Search for the cell housing the specified text and yield its [x, y] center coordinate. 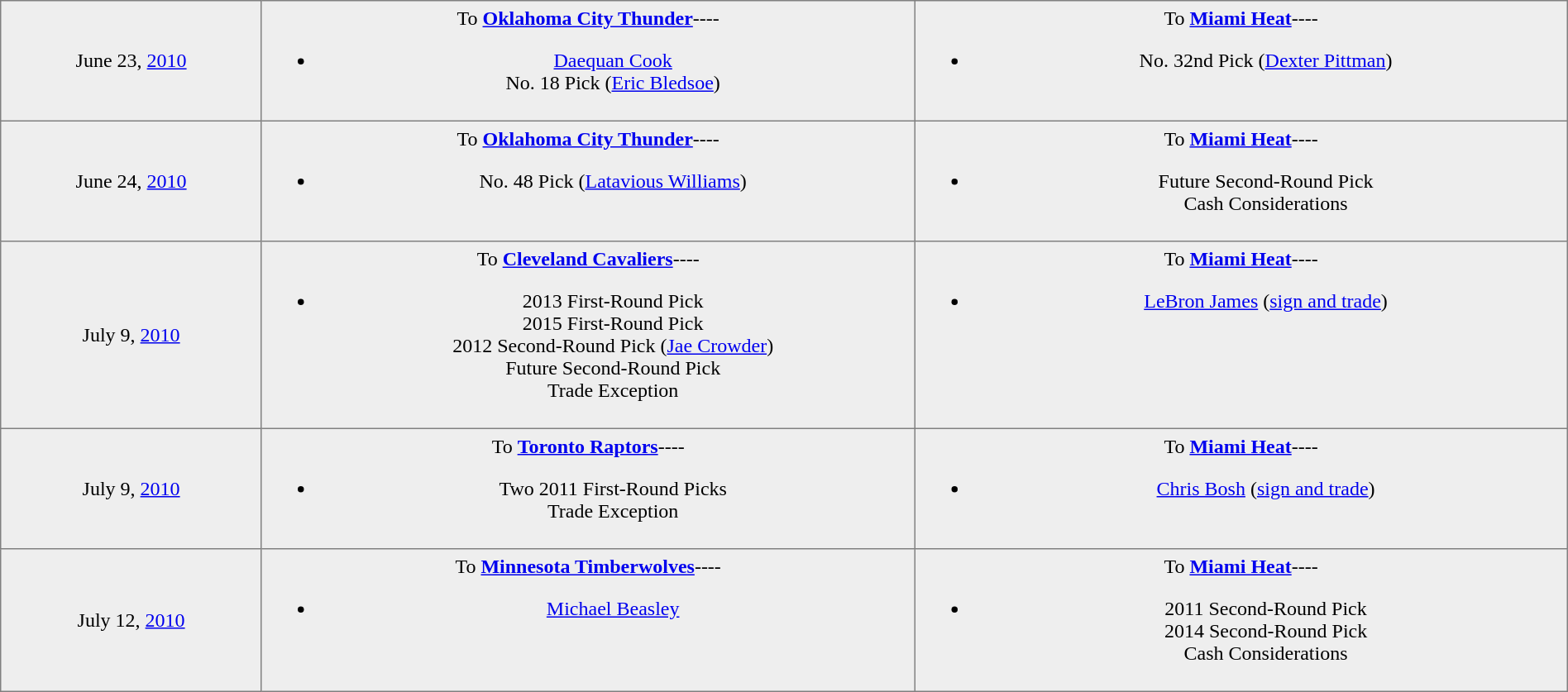
To Toronto Raptors----Two 2011 First-Round PicksTrade Exception [587, 489]
To Minnesota Timberwolves---- Michael Beasley [587, 620]
June 23, 2010 [131, 61]
To Miami Heat---- Chris Bosh (sign and trade) [1241, 489]
To Miami Heat----2011 Second-Round Pick2014 Second-Round PickCash Considerations [1241, 620]
To Oklahoma City Thunder----No. 48 Pick (Latavious Williams) [587, 181]
To Miami Heat----Future Second-Round PickCash Considerations [1241, 181]
June 24, 2010 [131, 181]
To Miami Heat---- LeBron James (sign and trade) [1241, 335]
July 12, 2010 [131, 620]
To Cleveland Cavaliers----2013 First-Round Pick2015 First-Round Pick2012 Second-Round Pick (Jae Crowder)Future Second-Round PickTrade Exception [587, 335]
To Oklahoma City Thunder---- Daequan CookNo. 18 Pick (Eric Bledsoe) [587, 61]
To Miami Heat----No. 32nd Pick (Dexter Pittman) [1241, 61]
